Provide the [X, Y] coordinate of the cell's center where the given text is located.  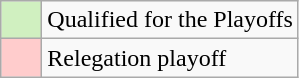
Relegation playoff [170, 58]
Qualified for the Playoffs [170, 20]
